Identify which cell holds the provided text, then report its [x, y] central coordinate. 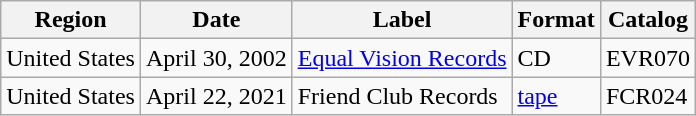
EVR070 [648, 58]
tape [556, 96]
Format [556, 20]
Equal Vision Records [402, 58]
Region [71, 20]
CD [556, 58]
FCR024 [648, 96]
April 22, 2021 [216, 96]
Friend Club Records [402, 96]
Label [402, 20]
April 30, 2002 [216, 58]
Date [216, 20]
Catalog [648, 20]
